Detect which cell encompasses the target text, then output its (X, Y) center coordinate. 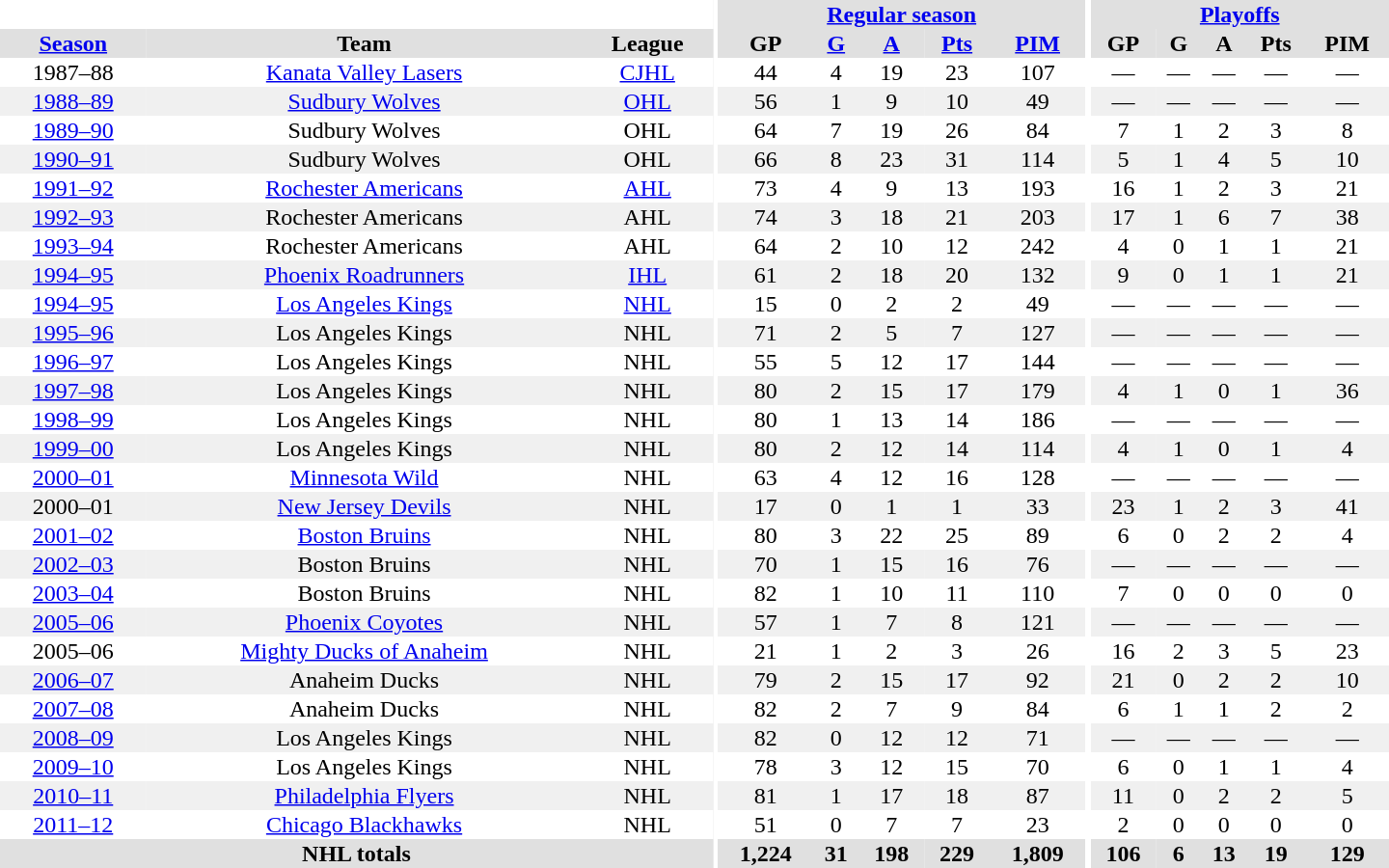
2003–04 (73, 593)
Mighty Ducks of Anaheim (364, 651)
129 (1347, 854)
132 (1038, 275)
203 (1038, 217)
61 (766, 275)
1988–89 (73, 101)
55 (766, 362)
Minnesota Wild (364, 477)
2008–09 (73, 738)
33 (1038, 506)
1995–96 (73, 333)
20 (957, 275)
1992–93 (73, 217)
2007–08 (73, 709)
179 (1038, 391)
2009–10 (73, 767)
87 (1038, 796)
66 (766, 159)
186 (1038, 420)
81 (766, 796)
1,809 (1038, 854)
57 (766, 622)
1999–00 (73, 448)
92 (1038, 680)
127 (1038, 333)
1990–91 (73, 159)
Team (364, 43)
89 (1038, 535)
Season (73, 43)
107 (1038, 72)
2006–07 (73, 680)
38 (1347, 217)
1,224 (766, 854)
63 (766, 477)
73 (766, 188)
IHL (648, 275)
41 (1347, 506)
36 (1347, 391)
League (648, 43)
NHL totals (357, 854)
1989–90 (73, 130)
144 (1038, 362)
2002–03 (73, 564)
78 (766, 767)
128 (1038, 477)
Regular season (901, 14)
229 (957, 854)
110 (1038, 593)
1997–98 (73, 391)
198 (891, 854)
56 (766, 101)
1987–88 (73, 72)
2011–12 (73, 825)
242 (1038, 246)
121 (1038, 622)
79 (766, 680)
22 (891, 535)
1996–97 (73, 362)
1998–99 (73, 420)
74 (766, 217)
51 (766, 825)
Phoenix Coyotes (364, 622)
Kanata Valley Lasers (364, 72)
2010–11 (73, 796)
1991–92 (73, 188)
2001–02 (73, 535)
106 (1123, 854)
Chicago Blackhawks (364, 825)
1993–94 (73, 246)
25 (957, 535)
Philadelphia Flyers (364, 796)
193 (1038, 188)
New Jersey Devils (364, 506)
76 (1038, 564)
Playoffs (1239, 14)
Phoenix Roadrunners (364, 275)
CJHL (648, 72)
44 (766, 72)
